Extract the [x, y] coordinate from the center of the cell holding the provided text.  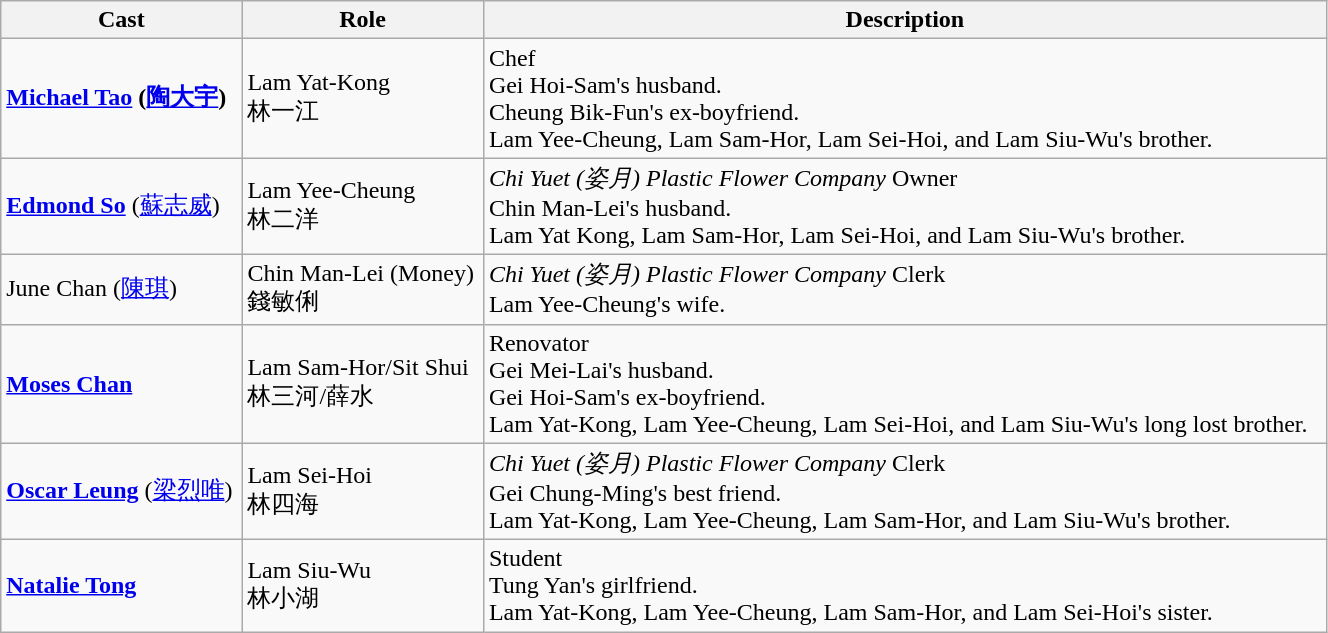
Lam Sam-Hor/Sit Shui 林三河/薛水 [363, 384]
Oscar Leung (梁烈唯) [122, 492]
Chef Gei Hoi-Sam's husband. Cheung Bik-Fun's ex-boyfriend. Lam Yee-Cheung, Lam Sam-Hor, Lam Sei-Hoi, and Lam Siu-Wu's brother. [904, 98]
Lam Yee-Cheung 林二洋 [363, 206]
Edmond So (蘇志威) [122, 206]
Lam Sei-Hoi 林四海 [363, 492]
Description [904, 20]
Chi Yuet (姿月) Plastic Flower Company Owner Chin Man-Lei's husband. Lam Yat Kong, Lam Sam-Hor, Lam Sei-Hoi, and Lam Siu-Wu's brother. [904, 206]
Moses Chan [122, 384]
Lam Yat-Kong 林一江 [363, 98]
June Chan (陳琪) [122, 289]
Renovator Gei Mei-Lai's husband. Gei Hoi-Sam's ex-boyfriend. Lam Yat-Kong, Lam Yee-Cheung, Lam Sei-Hoi, and Lam Siu-Wu's long lost brother. [904, 384]
Chi Yuet (姿月) Plastic Flower Company Clerk Lam Yee-Cheung's wife. [904, 289]
Michael Tao (陶大宇) [122, 98]
Student Tung Yan's girlfriend. Lam Yat-Kong, Lam Yee-Cheung, Lam Sam-Hor, and Lam Sei-Hoi's sister. [904, 586]
Cast [122, 20]
Role [363, 20]
Lam Siu-Wu 林小湖 [363, 586]
Natalie Tong [122, 586]
Chin Man-Lei (Money) 錢敏俐 [363, 289]
Chi Yuet (姿月) Plastic Flower Company Clerk Gei Chung-Ming's best friend. Lam Yat-Kong, Lam Yee-Cheung, Lam Sam-Hor, and Lam Siu-Wu's brother. [904, 492]
